Return [x, y] of the center of cell containing provided text 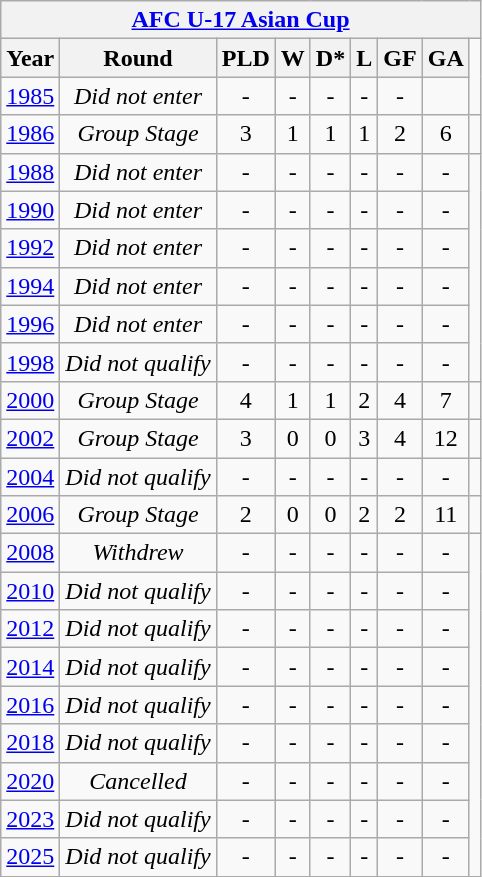
1998 [30, 362]
Year [30, 58]
2008 [30, 553]
W [292, 58]
2012 [30, 629]
1990 [30, 210]
1996 [30, 324]
2000 [30, 400]
AFC U-17 Asian Cup [241, 20]
2004 [30, 477]
2016 [30, 705]
12 [446, 438]
7 [446, 400]
1985 [30, 96]
D* [330, 58]
6 [446, 134]
2020 [30, 781]
2014 [30, 667]
2002 [30, 438]
GA [446, 58]
1992 [30, 248]
Withdrew [138, 553]
2006 [30, 515]
11 [446, 515]
L [364, 58]
Round [138, 58]
1986 [30, 134]
PLD [246, 58]
2025 [30, 857]
2023 [30, 819]
Cancelled [138, 781]
2010 [30, 591]
1988 [30, 172]
GF [400, 58]
2018 [30, 743]
1994 [30, 286]
